Scan for the cell matching the given text and deliver its [X, Y] coordinate at center. 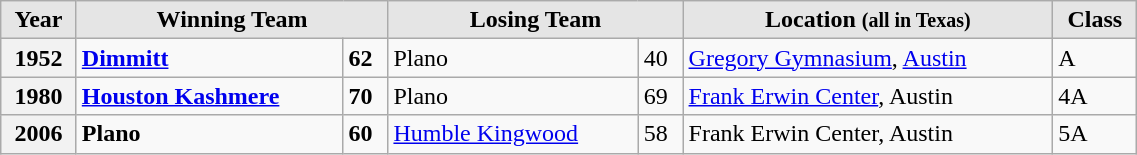
Houston Kashmere [210, 96]
40 [660, 58]
69 [660, 96]
2006 [39, 134]
Location (all in Texas) [868, 20]
Year [39, 20]
Winning Team [232, 20]
60 [366, 134]
Dimmitt [210, 58]
1952 [39, 58]
1980 [39, 96]
62 [366, 58]
Class [1095, 20]
Gregory Gymnasium, Austin [868, 58]
4A [1095, 96]
58 [660, 134]
Humble Kingwood [513, 134]
A [1095, 58]
Losing Team [536, 20]
70 [366, 96]
5A [1095, 134]
